Search for the cell housing the specified text and yield its (X, Y) center coordinate. 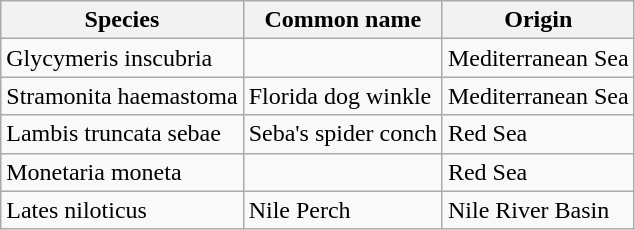
Common name (342, 20)
Lambis truncata sebae (122, 134)
Nile River Basin (538, 210)
Glycymeris inscubria (122, 58)
Stramonita haemastoma (122, 96)
Seba's spider conch (342, 134)
Florida dog winkle (342, 96)
Monetaria moneta (122, 172)
Lates niloticus (122, 210)
Origin (538, 20)
Nile Perch (342, 210)
Species (122, 20)
